Scan for the cell matching the given text and deliver its (x, y) coordinate at center. 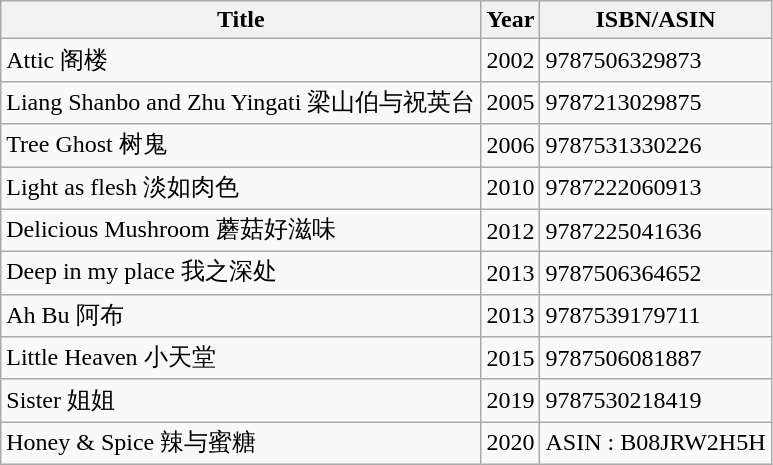
2002 (510, 60)
Little Heaven 小天堂 (241, 358)
Tree Ghost 树鬼 (241, 146)
2015 (510, 358)
9787539179711 (656, 316)
2019 (510, 400)
2005 (510, 102)
Light as flesh 淡如肉色 (241, 188)
Delicious Mushroom 蘑菇好滋味 (241, 230)
9787213029875 (656, 102)
ASIN : B08JRW2H5H (656, 444)
9787506329873 (656, 60)
Deep in my place 我之深处 (241, 274)
Ah Bu 阿布 (241, 316)
9787222060913 (656, 188)
Liang Shanbo and Zhu Yingati 梁山伯与祝英台 (241, 102)
Title (241, 20)
9787506081887 (656, 358)
ISBN/ASIN (656, 20)
2010 (510, 188)
9787531330226 (656, 146)
Year (510, 20)
Sister 姐姐 (241, 400)
Attic 阁楼 (241, 60)
Honey & Spice 辣与蜜糖 (241, 444)
2020 (510, 444)
9787506364652 (656, 274)
9787530218419 (656, 400)
9787225041636 (656, 230)
2012 (510, 230)
2006 (510, 146)
